Determine the [x, y] coordinate at the center of the cell enclosing the given text.  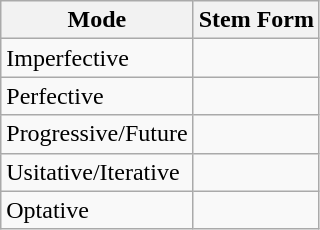
Progressive/Future [97, 134]
Imperfective [97, 58]
Optative [97, 210]
Stem Form [256, 20]
Usitative/Iterative [97, 172]
Perfective [97, 96]
Mode [97, 20]
